Return the [X, Y] coordinate for the center point of the cell that contains the specified text.  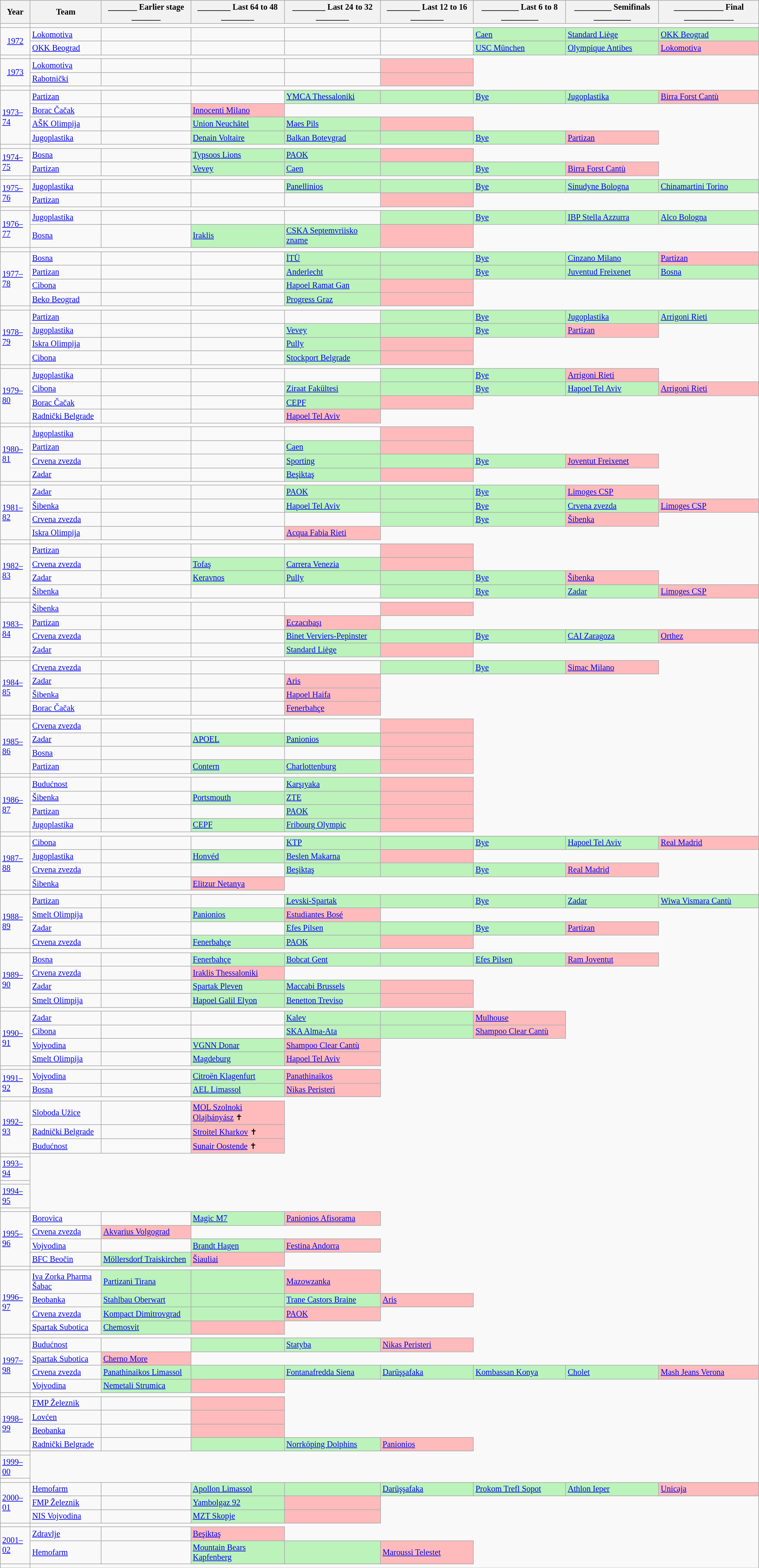
VGNN Donar [237, 1045]
1997–98 [15, 1366]
1978–79 [15, 337]
Panellinios [332, 186]
1982–83 [15, 571]
Cholet [612, 1372]
_________ Semifinals _________ [612, 12]
Joventut Freixenet [612, 461]
Denain Voltaire [237, 138]
Athlon Ieper [612, 1489]
Panathinaikos Limassol [146, 1372]
Iraklis Thessaloniki [237, 973]
Year [15, 12]
Mazowzanka [332, 1282]
Eczacıbaşı [332, 622]
Ziraat Fakültesi [332, 389]
Apollon Limassol [237, 1489]
Maroussi Telestet [427, 1552]
Olympique Antibes [612, 48]
Beslen Makarna [332, 856]
1981–82 [15, 513]
Sloboda Užice [66, 1113]
Cinzano Milano [612, 258]
1983–84 [15, 629]
APOEL [237, 739]
Hapoel Haifa [332, 695]
AEL Limassol [237, 1090]
Yambolgaz 92 [237, 1503]
1988–89 [15, 922]
Anderlecht [332, 272]
Möllersdorf Traiskirchen [146, 1259]
Akvarius Volgograd [146, 1232]
Orthez [708, 636]
BFC Beočin [66, 1259]
USC München [520, 48]
2000–01 [15, 1502]
Panathinaikos [332, 1076]
Hapoel Galil Elyon [237, 1000]
1975–76 [15, 193]
IBP Stella Azzurra [612, 217]
Juventud Freixenet [612, 272]
1984–85 [15, 688]
Mountain Bears Kapfenberg [237, 1552]
Rabotnički [66, 79]
Iva Zorka Pharma Šabac [66, 1282]
Innocenti Milano [237, 110]
Benetton Treviso [332, 1000]
1986–87 [15, 804]
Festina Andorra [332, 1246]
Acqua Fabia Rieti [332, 533]
Team [66, 12]
Borovica [66, 1218]
Beko Beograd [66, 299]
Keravnos [237, 578]
MOL Szolnoki Olajbányász ✝ [237, 1113]
1973–74 [15, 117]
____________ Final ____________ [708, 12]
1992–93 [15, 1127]
Hapoel Ramat Gan [332, 285]
Alco Bologna [708, 217]
________ Last 64 to 48 ________ [237, 12]
Bobcat Gent [332, 959]
Iraklis [237, 236]
Sporting [332, 461]
1979–80 [15, 395]
1974–75 [15, 162]
Magic M7 [237, 1218]
Statyba [332, 1345]
Cherno More [146, 1359]
ZTE [332, 798]
Mulhouse [520, 1018]
________ Last 12 to 16 ________ [427, 12]
Norrköping Dolphins [332, 1444]
Kalev [332, 1018]
1991–92 [15, 1083]
Citroën Klagenfurt [237, 1076]
Union Neuchâtel [237, 124]
Progress Graz [332, 299]
Chemosvit [146, 1327]
Wiwa Vismara Cantù [708, 901]
Binet Verviers-Pepinster [332, 636]
Trane Castors Braine [332, 1300]
Nemetali Strumica [146, 1386]
________ Last 24 to 32 ________ [332, 12]
1976–77 [15, 229]
Brandt Hagen [237, 1246]
Ram Joventut [612, 959]
1996–97 [15, 1302]
1985–86 [15, 746]
Kombassan Konya [520, 1372]
Chinamartini Torino [708, 186]
CSKA Septemvriisko zname [332, 236]
Estudiantes Bosé [332, 915]
MZT Skopje [237, 1516]
Karşıyaka [332, 784]
Maes Pils [332, 124]
İTÜ [332, 258]
Elitzur Netanya [237, 884]
1998–99 [15, 1424]
Levski-Spartak [332, 901]
CAI Zaragoza [612, 636]
1977–78 [15, 279]
Carrera Venezia [332, 564]
Stockport Belgrade [332, 358]
Contern [237, 767]
Partizani Tirana [146, 1282]
1980–81 [15, 454]
Sinudyne Bologna [612, 186]
NIS Vojvodina [66, 1516]
Magdeburg [237, 1059]
2001–02 [15, 1545]
KTP [332, 843]
Charlottenburg [332, 767]
Mash Jeans Verona [708, 1372]
1990–91 [15, 1038]
1999–00 [15, 1467]
1995–96 [15, 1238]
Sunair Oostende ✝ [237, 1146]
Fribourg Olympic [332, 825]
1973 [15, 72]
Zdravlje [66, 1534]
Kompact Dimitrovgrad [146, 1314]
Maccabi Brussels [332, 986]
Simac Milano [612, 667]
Stahlbau Oberwart [146, 1300]
1987–88 [15, 863]
Panionios Afisorama [332, 1218]
Lovćen [66, 1417]
1989–90 [15, 980]
Prokom Trefl Sopot [520, 1489]
SKA Alma-Ata [332, 1031]
Šiauliai [237, 1259]
Unicaja [708, 1489]
1972 [15, 41]
AŠK Olimpija [66, 124]
_________ Last 6 to 8 _________ [520, 12]
Balkan Botevgrad [332, 138]
Spartak Pleven [237, 986]
Tofaş [237, 564]
1993–94 [15, 1169]
Honvéd [237, 856]
YMCA Thessaloniki [332, 97]
1994–95 [15, 1196]
Fontanafredda Siena [332, 1372]
Typsoos Lions [237, 155]
Portsmouth [237, 798]
Stroitel Kharkov ✝ [237, 1131]
_______ Earlier stage _______ [146, 12]
